Return (x, y) of the center of cell containing provided text 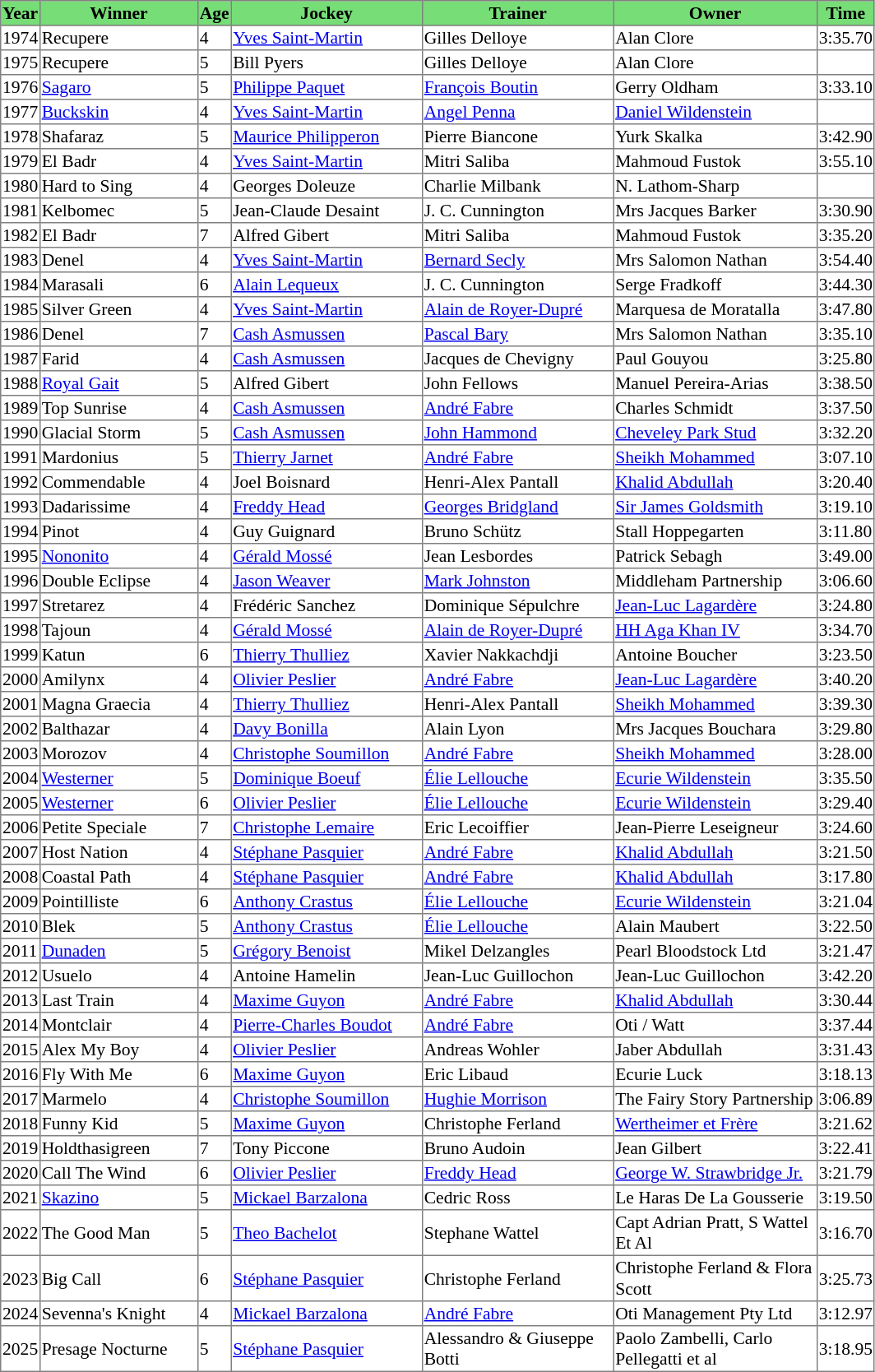
Dadarissime (118, 507)
Andreas Wohler (517, 1050)
2019 (21, 1148)
Buckskin (118, 112)
Eric Lecoiffier (517, 827)
Wertheimer et Frère (715, 1124)
Bill Pyers (326, 63)
3:31.43 (845, 1050)
2021 (21, 1198)
Dunaden (118, 951)
1981 (21, 211)
Stall Hoppegarten (715, 531)
Fly With Me (118, 1074)
2009 (21, 902)
Mrs Jacques Barker (715, 211)
2005 (21, 803)
Kelbomec (118, 211)
1988 (21, 383)
Charlie Milbank (517, 186)
Mark Johnston (517, 581)
Jaber Abdullah (715, 1050)
3:42.20 (845, 976)
Antoine Boucher (715, 655)
Pascal Bary (517, 334)
3:16.70 (845, 1233)
Yurk Skalka (715, 137)
3:33.10 (845, 87)
Hughie Morrison (517, 1099)
1985 (21, 309)
Coastal Path (118, 877)
1989 (21, 408)
3:40.20 (845, 679)
1986 (21, 334)
1978 (21, 137)
2000 (21, 679)
Time (845, 13)
2015 (21, 1050)
Alessandro & Giuseppe Botti (517, 1349)
Holdthasigreen (118, 1148)
1980 (21, 186)
3:07.10 (845, 457)
Jean-Claude Desaint (326, 211)
Dominique Sépulchre (517, 605)
1994 (21, 531)
1975 (21, 63)
2024 (21, 1314)
3:11.80 (845, 531)
Georges Doleuze (326, 186)
1979 (21, 161)
3:25.73 (845, 1278)
Owner (715, 13)
Top Sunrise (118, 408)
Pierre Biancone (517, 137)
Commendable (118, 482)
Jacques de Chevigny (517, 359)
1992 (21, 482)
1993 (21, 507)
Year (21, 13)
Nononito (118, 556)
2011 (21, 951)
2002 (21, 729)
Xavier Nakkachdji (517, 655)
2017 (21, 1099)
Christophe Ferland & Flora Scott (715, 1278)
Bernard Secly (517, 260)
Mrs Jacques Bouchara (715, 729)
Jean Gilbert (715, 1148)
Christophe Lemaire (326, 827)
Host Nation (118, 852)
Pinot (118, 531)
The Good Man (118, 1233)
Blek (118, 926)
3:37.50 (845, 408)
3:12.97 (845, 1314)
1997 (21, 605)
Pierre-Charles Boudot (326, 1025)
The Fairy Story Partnership (715, 1099)
Funny Kid (118, 1124)
Pointilliste (118, 902)
2006 (21, 827)
1976 (21, 87)
3:19.10 (845, 507)
Marmelo (118, 1099)
3:21.50 (845, 852)
1982 (21, 235)
Montclair (118, 1025)
3:30.44 (845, 1000)
Alex My Boy (118, 1050)
Bruno Schütz (517, 531)
3:32.20 (845, 433)
Thierry Jarnet (326, 457)
3:06.89 (845, 1099)
Marquesa de Moratalla (715, 309)
3:42.90 (845, 137)
3:21.47 (845, 951)
1996 (21, 581)
John Fellows (517, 383)
Mardonius (118, 457)
3:23.50 (845, 655)
Balthazar (118, 729)
Jockey (326, 13)
3:24.60 (845, 827)
3:35.70 (845, 38)
2003 (21, 753)
3:21.62 (845, 1124)
Frédéric Sanchez (326, 605)
Oti Management Pty Ltd (715, 1314)
Charles Schmidt (715, 408)
3:19.50 (845, 1198)
Jean-Pierre Leseigneur (715, 827)
Capt Adrian Pratt, S Wattel Et Al (715, 1233)
Big Call (118, 1278)
Farid (118, 359)
Skazino (118, 1198)
2004 (21, 778)
Marasali (118, 285)
Stretarez (118, 605)
Ecurie Luck (715, 1074)
3:21.79 (845, 1173)
Sagaro (118, 87)
Trainer (517, 13)
3:29.40 (845, 803)
3:38.50 (845, 383)
3:18.95 (845, 1349)
Dominique Boeuf (326, 778)
1974 (21, 38)
1998 (21, 630)
Petite Speciale (118, 827)
Hard to Sing (118, 186)
Morozov (118, 753)
Philippe Paquet (326, 87)
2014 (21, 1025)
1990 (21, 433)
Joel Boisnard (326, 482)
1977 (21, 112)
1991 (21, 457)
1999 (21, 655)
Gerry Oldham (715, 87)
Jason Weaver (326, 581)
2020 (21, 1173)
Magna Graecia (118, 704)
Usuelo (118, 976)
George W. Strawbridge Jr. (715, 1173)
Bruno Audoin (517, 1148)
2001 (21, 704)
1983 (21, 260)
N. Lathom-Sharp (715, 186)
François Boutin (517, 87)
Alain Lequeux (326, 285)
Maurice Philipperon (326, 137)
Sir James Goldsmith (715, 507)
3:18.13 (845, 1074)
2018 (21, 1124)
Winner (118, 13)
Alain Maubert (715, 926)
3:47.80 (845, 309)
Silver Green (118, 309)
2012 (21, 976)
Cheveley Park Stud (715, 433)
Shafaraz (118, 137)
Presage Nocturne (118, 1349)
2010 (21, 926)
Tajoun (118, 630)
Sevenna's Knight (118, 1314)
3:35.50 (845, 778)
3:49.00 (845, 556)
3:37.44 (845, 1025)
Alain Lyon (517, 729)
Katun (118, 655)
3:35.20 (845, 235)
3:55.10 (845, 161)
1995 (21, 556)
1987 (21, 359)
Stephane Wattel (517, 1233)
Mikel Delzangles (517, 951)
Eric Libaud (517, 1074)
3:44.30 (845, 285)
Georges Bridgland (517, 507)
Tony Piccone (326, 1148)
John Hammond (517, 433)
Antoine Hamelin (326, 976)
HH Aga Khan IV (715, 630)
Royal Gait (118, 383)
3:29.80 (845, 729)
Call The Wind (118, 1173)
3:28.00 (845, 753)
Middleham Partnership (715, 581)
3:30.90 (845, 211)
3:06.60 (845, 581)
1984 (21, 285)
Le Haras De La Gousserie (715, 1198)
Angel Penna (517, 112)
2016 (21, 1074)
2008 (21, 877)
Theo Bachelot (326, 1233)
Grégory Benoist (326, 951)
Cedric Ross (517, 1198)
Jean Lesbordes (517, 556)
Last Train (118, 1000)
3:20.40 (845, 482)
3:22.50 (845, 926)
Pearl Bloodstock Ltd (715, 951)
2023 (21, 1278)
3:22.41 (845, 1148)
3:21.04 (845, 902)
Double Eclipse (118, 581)
Guy Guignard (326, 531)
2022 (21, 1233)
3:17.80 (845, 877)
3:34.70 (845, 630)
Age (214, 13)
Amilynx (118, 679)
2025 (21, 1349)
3:39.30 (845, 704)
3:35.10 (845, 334)
3:25.80 (845, 359)
Paul Gouyou (715, 359)
Paolo Zambelli, Carlo Pellegatti et al (715, 1349)
2007 (21, 852)
Daniel Wildenstein (715, 112)
Patrick Sebagh (715, 556)
Serge Fradkoff (715, 285)
Oti / Watt (715, 1025)
Glacial Storm (118, 433)
2013 (21, 1000)
3:54.40 (845, 260)
Davy Bonilla (326, 729)
Manuel Pereira-Arias (715, 383)
3:24.80 (845, 605)
